Return the [X, Y] coordinate for the center point of the cell that contains the specified text.  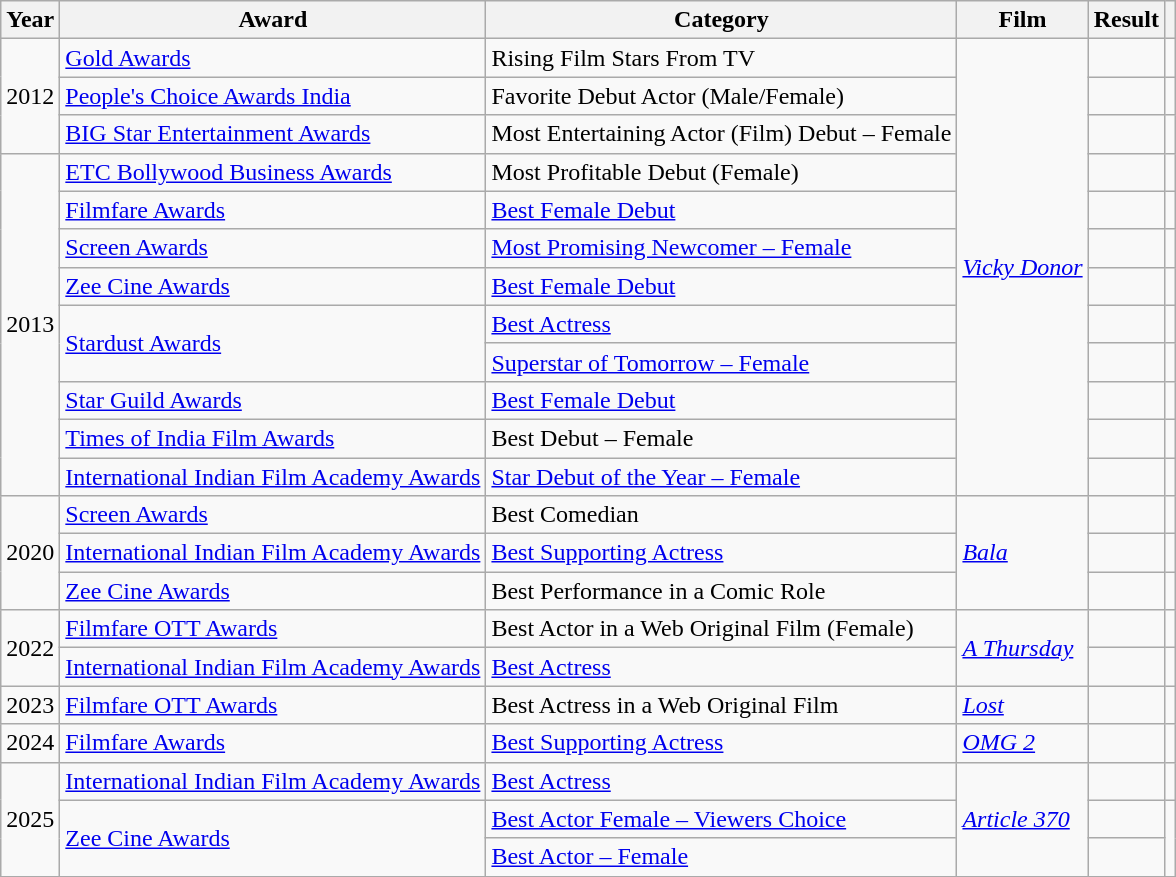
Article 370 [1022, 819]
Lost [1022, 705]
Year [30, 20]
Best Actor – Female [722, 857]
Best Actress in a Web Original Film [722, 705]
2020 [30, 553]
Best Debut – Female [722, 438]
2024 [30, 743]
2012 [30, 96]
Most Profitable Debut (Female) [722, 172]
Favorite Debut Actor (Male/Female) [722, 96]
Best Comedian [722, 515]
OMG 2 [1022, 743]
2025 [30, 819]
Best Actor Female – Viewers Choice [722, 819]
Stardust Awards [273, 343]
2022 [30, 648]
Bala [1022, 553]
2013 [30, 324]
Star Guild Awards [273, 400]
Vicky Donor [1022, 268]
Film [1022, 20]
Best Performance in a Comic Role [722, 591]
A Thursday [1022, 648]
Result [1126, 20]
Most Entertaining Actor (Film) Debut – Female [722, 134]
Most Promising Newcomer – Female [722, 248]
Times of India Film Awards [273, 438]
Rising Film Stars From TV [722, 58]
Category [722, 20]
Best Actor in a Web Original Film (Female) [722, 629]
Award [273, 20]
BIG Star Entertainment Awards [273, 134]
ETC Bollywood Business Awards [273, 172]
People's Choice Awards India [273, 96]
Gold Awards [273, 58]
Star Debut of the Year – Female [722, 477]
2023 [30, 705]
Superstar of Tomorrow – Female [722, 362]
